Detect which cell encompasses the target text, then output its [x, y] center coordinate. 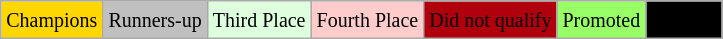
not held [684, 20]
Did not qualify [490, 20]
Third Place [259, 20]
Runners-up [155, 20]
Promoted [602, 20]
Fourth Place [368, 20]
Champions [52, 20]
